Return the [X, Y] coordinate for the center point of the cell that contains the specified text.  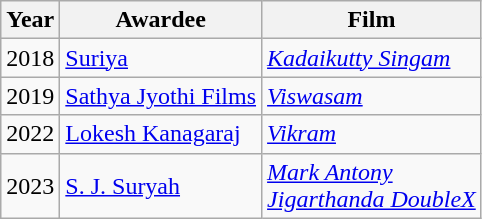
Viswasam [372, 96]
Suriya [161, 58]
2018 [30, 58]
Mark AntonyJigarthanda DoubleX [372, 186]
Lokesh Kanagaraj [161, 134]
Year [30, 20]
Film [372, 20]
2022 [30, 134]
2019 [30, 96]
Vikram [372, 134]
S. J. Suryah [161, 186]
Awardee [161, 20]
2023 [30, 186]
Kadaikutty Singam [372, 58]
Sathya Jyothi Films [161, 96]
